Pinpoint the cell where the given text exists, returning its [x, y] midpoint coordinate. 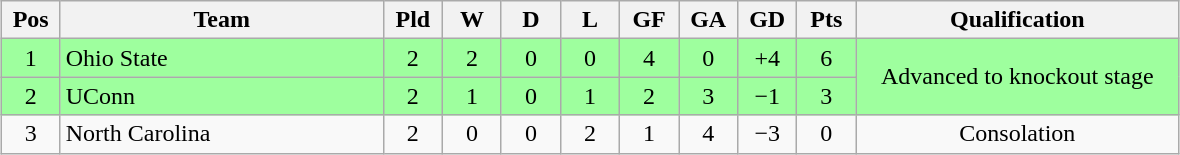
Qualification [1018, 20]
GF [650, 20]
Pts [826, 20]
D [530, 20]
−1 [768, 96]
Advanced to knockout stage [1018, 77]
L [590, 20]
Consolation [1018, 134]
Team [222, 20]
GA [708, 20]
UConn [222, 96]
−3 [768, 134]
+4 [768, 58]
W [472, 20]
Pld [412, 20]
6 [826, 58]
Pos [30, 20]
Ohio State [222, 58]
GD [768, 20]
North Carolina [222, 134]
